For the text-containing cell, return its midpoint in (X, Y) coordinate format. 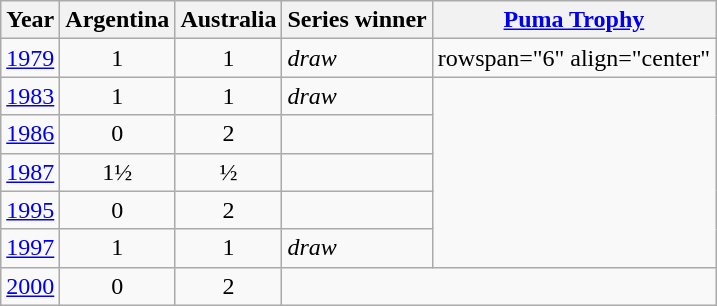
1995 (30, 210)
1979 (30, 58)
rowspan="6" align="center" (574, 58)
Year (30, 20)
1986 (30, 134)
Argentina (118, 20)
1983 (30, 96)
Australia (228, 20)
½ (228, 172)
1987 (30, 172)
Puma Trophy (574, 20)
1997 (30, 248)
2000 (30, 286)
Series winner (357, 20)
1½ (118, 172)
